Return [X, Y] of the center of cell containing provided text 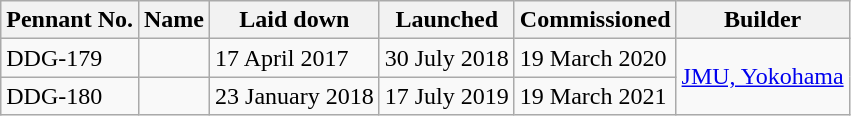
DDG-179 [70, 58]
Name [174, 20]
19 March 2020 [595, 58]
17 April 2017 [295, 58]
17 July 2019 [446, 96]
DDG-180 [70, 96]
19 March 2021 [595, 96]
Pennant No. [70, 20]
Commissioned [595, 20]
JMU, Yokohama [762, 77]
Builder [762, 20]
23 January 2018 [295, 96]
Launched [446, 20]
Laid down [295, 20]
30 July 2018 [446, 58]
